Find where the given text appears and provide that cell's center as (x, y) coordinate. 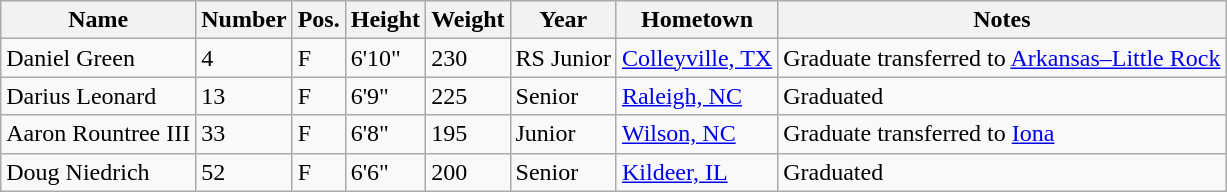
52 (244, 172)
Height (385, 20)
6'8" (385, 134)
Colleyville, TX (696, 58)
Darius Leonard (98, 96)
RS Junior (563, 58)
Year (563, 20)
6'6" (385, 172)
225 (468, 96)
33 (244, 134)
Name (98, 20)
Aaron Rountree III (98, 134)
Notes (1002, 20)
Weight (468, 20)
Kildeer, IL (696, 172)
230 (468, 58)
Junior (563, 134)
Wilson, NC (696, 134)
6'10" (385, 58)
4 (244, 58)
Daniel Green (98, 58)
195 (468, 134)
Hometown (696, 20)
13 (244, 96)
Pos. (318, 20)
Graduate transferred to Iona (1002, 134)
Raleigh, NC (696, 96)
6'9" (385, 96)
200 (468, 172)
Graduate transferred to Arkansas–Little Rock (1002, 58)
Doug Niedrich (98, 172)
Number (244, 20)
